For the text-containing cell, return its midpoint in [X, Y] coordinate format. 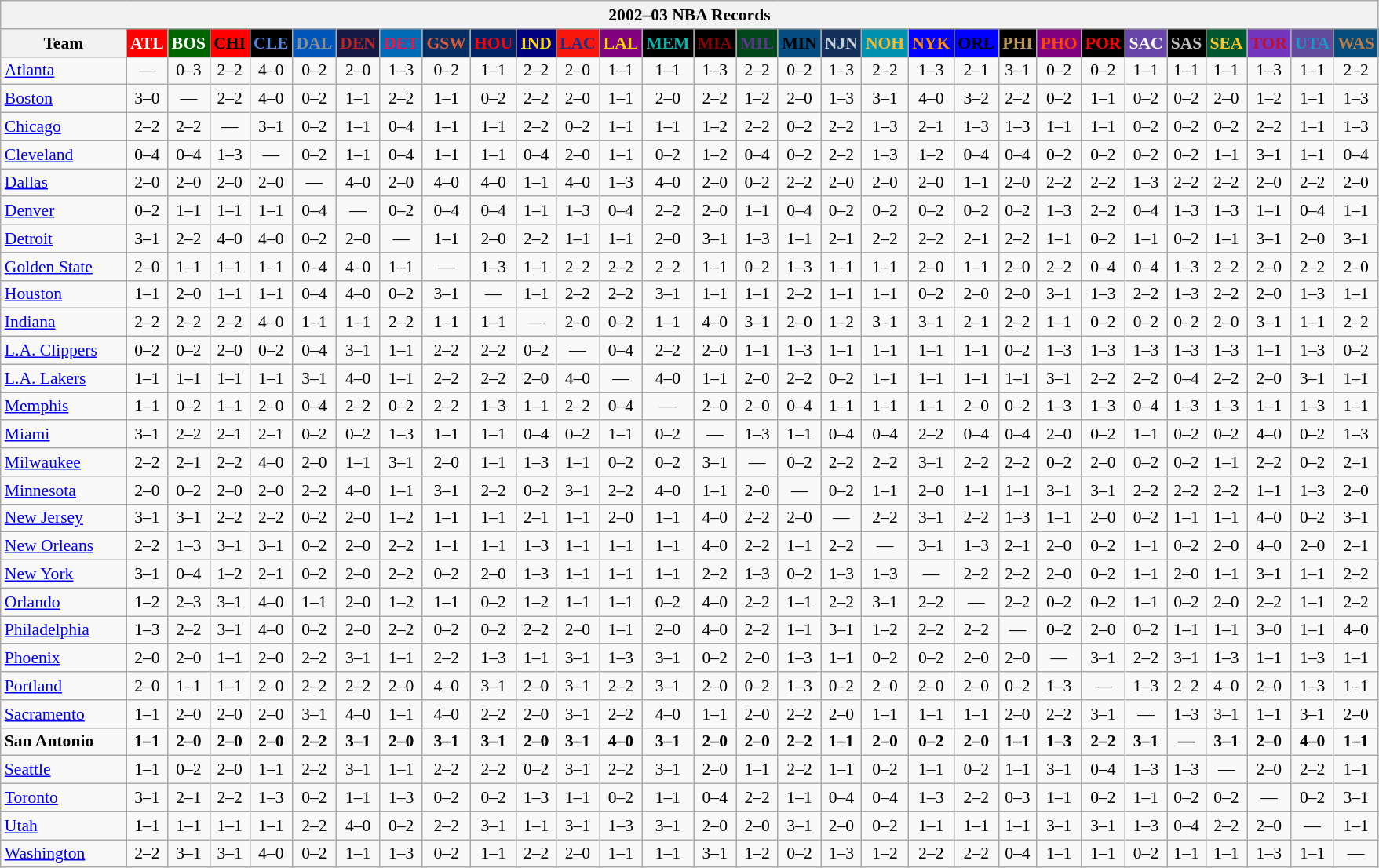
New Jersey [64, 518]
IND [536, 43]
MIN [799, 43]
CLE [272, 43]
MEM [667, 43]
MIL [757, 43]
NOH [885, 43]
Utah [64, 826]
NJN [841, 43]
Denver [64, 211]
DEN [358, 43]
3–2 [976, 99]
New York [64, 574]
NYK [931, 43]
PHI [1017, 43]
BOS [188, 43]
DET [402, 43]
ORL [976, 43]
2002–03 NBA Records [689, 15]
POR [1104, 43]
Phoenix [64, 658]
Dallas [64, 183]
TOR [1270, 43]
Memphis [64, 407]
PHO [1060, 43]
Seattle [64, 770]
Houston [64, 294]
Golden State [64, 267]
Chicago [64, 127]
L.A. Clippers [64, 351]
LAC [578, 43]
Miami [64, 435]
Boston [64, 99]
Toronto [64, 798]
Detroit [64, 239]
Team [64, 43]
Atlanta [64, 71]
ATL [148, 43]
SAC [1146, 43]
Cleveland [64, 155]
WAS [1356, 43]
Sacramento [64, 714]
2–3 [188, 602]
Philadelphia [64, 630]
New Orleans [64, 546]
Washington [64, 854]
Orlando [64, 602]
L.A. Lakers [64, 378]
CHI [229, 43]
Milwaukee [64, 462]
SAS [1187, 43]
GSW [446, 43]
San Antonio [64, 742]
LAL [622, 43]
DAL [315, 43]
Minnesota [64, 491]
UTA [1312, 43]
HOU [493, 43]
SEA [1226, 43]
Portland [64, 686]
Indiana [64, 323]
MIA [715, 43]
